Return the [X, Y] coordinate for the center point of the cell that contains the specified text.  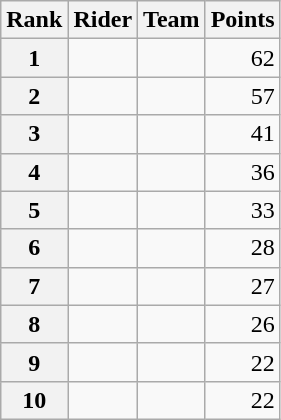
57 [242, 96]
Points [242, 20]
28 [242, 248]
8 [34, 324]
33 [242, 210]
10 [34, 400]
4 [34, 172]
Rider [103, 20]
3 [34, 134]
1 [34, 58]
6 [34, 248]
7 [34, 286]
27 [242, 286]
2 [34, 96]
36 [242, 172]
5 [34, 210]
62 [242, 58]
41 [242, 134]
26 [242, 324]
Team [172, 20]
Rank [34, 20]
9 [34, 362]
